For the text-containing cell, return its midpoint in [x, y] coordinate format. 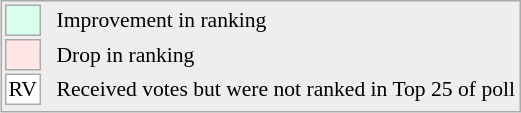
Drop in ranking [286, 55]
Received votes but were not ranked in Top 25 of poll [286, 90]
Improvement in ranking [286, 20]
RV [23, 90]
